Find where the given text appears and provide that cell's center as (x, y) coordinate. 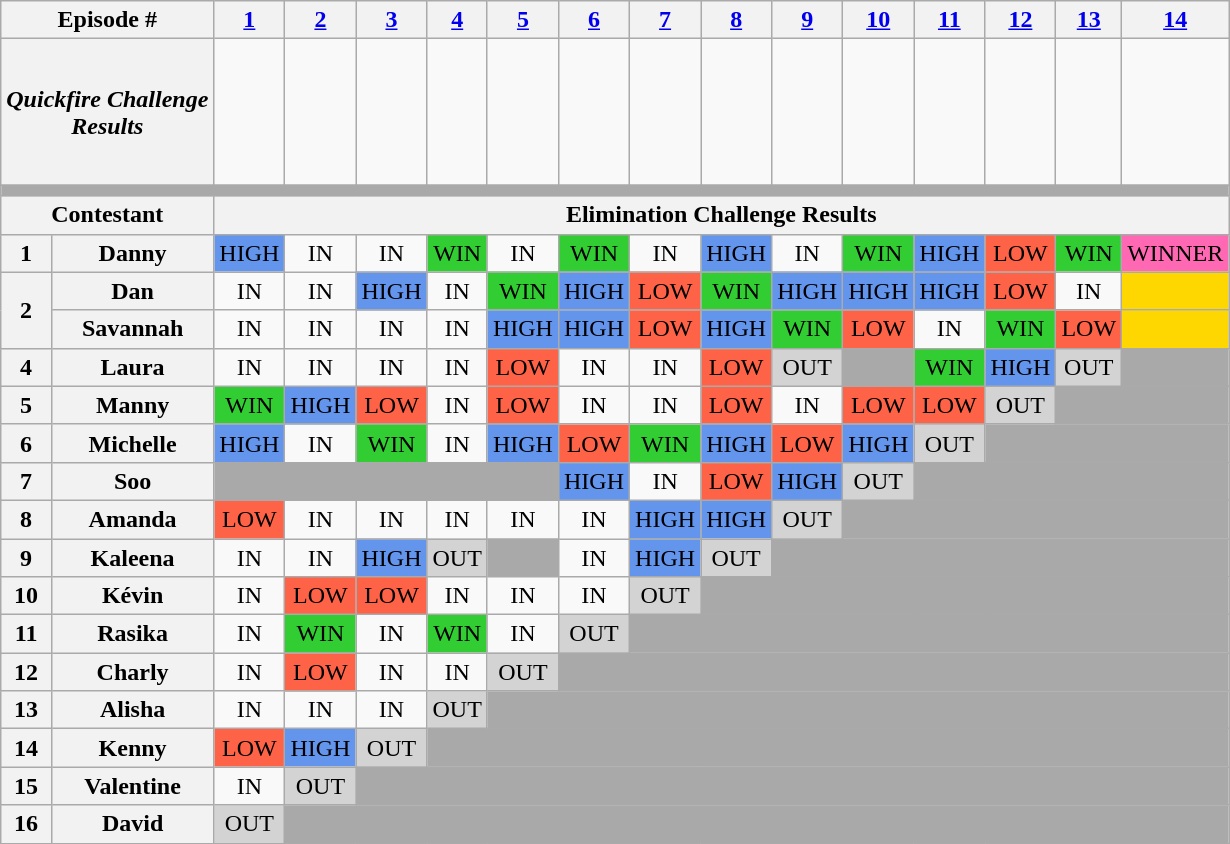
Savannah (132, 329)
Manny (132, 405)
Amanda (132, 519)
Michelle (132, 443)
Laura (132, 367)
Dan (132, 291)
Kenny (132, 748)
WINNER (1176, 253)
Valentine (132, 786)
David (132, 824)
Charly (132, 672)
Rasika (132, 634)
3 (392, 20)
Soo (132, 481)
16 (26, 824)
Episode # (108, 20)
15 (26, 786)
Kévin (132, 596)
Elimination Challenge Results (722, 215)
Alisha (132, 710)
Kaleena (132, 557)
Quickfire ChallengeResults (108, 112)
Danny (132, 253)
Contestant (108, 215)
